Identify which cell holds the provided text, then report its (x, y) central coordinate. 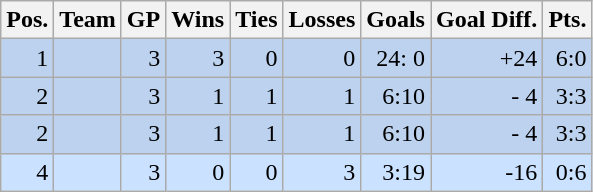
-16 (486, 172)
24: 0 (396, 58)
Pos. (28, 20)
6:0 (568, 58)
Goals (396, 20)
0:6 (568, 172)
Team (88, 20)
3:19 (396, 172)
Wins (198, 20)
4 (28, 172)
Ties (256, 20)
Losses (322, 20)
Pts. (568, 20)
Goal Diff. (486, 20)
+24 (486, 58)
GP (143, 20)
